Determine the (X, Y) coordinate at the center of the cell enclosing the given text.  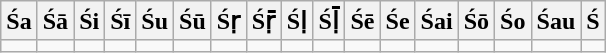
Śē (362, 21)
Śai (436, 21)
Śṛ (228, 21)
Śō (476, 21)
Śū (193, 21)
Śi (90, 21)
Śṝ (264, 21)
Śo (513, 21)
Śḹ (329, 21)
Śa (19, 21)
Ś (593, 21)
Śau (556, 21)
Śe (398, 21)
Śu (155, 21)
Śḷ (297, 21)
Śā (55, 21)
Śī (120, 21)
